Extract the [x, y] coordinate from the center of the cell holding the provided text.  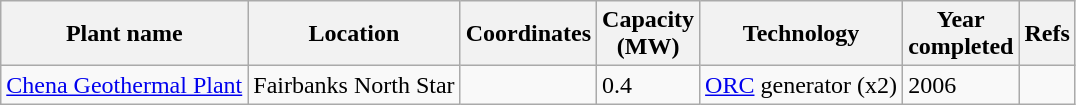
Fairbanks North Star [354, 85]
0.4 [648, 85]
Chena Geothermal Plant [124, 85]
Capacity(MW) [648, 34]
Coordinates [528, 34]
Technology [802, 34]
Yearcompleted [961, 34]
Location [354, 34]
ORC generator (x2) [802, 85]
Refs [1047, 34]
2006 [961, 85]
Plant name [124, 34]
